Identify which cell holds the provided text, then report its [X, Y] central coordinate. 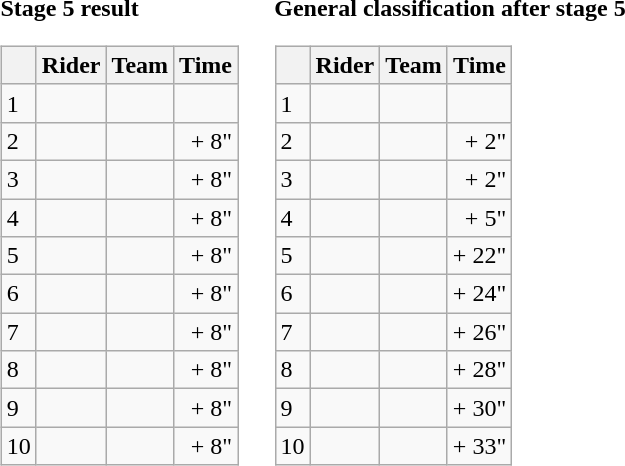
+ 33" [479, 446]
+ 26" [479, 332]
+ 24" [479, 294]
+ 28" [479, 370]
+ 22" [479, 256]
+ 30" [479, 408]
+ 5" [479, 217]
